Find where the given text appears and provide that cell's center as [x, y] coordinate. 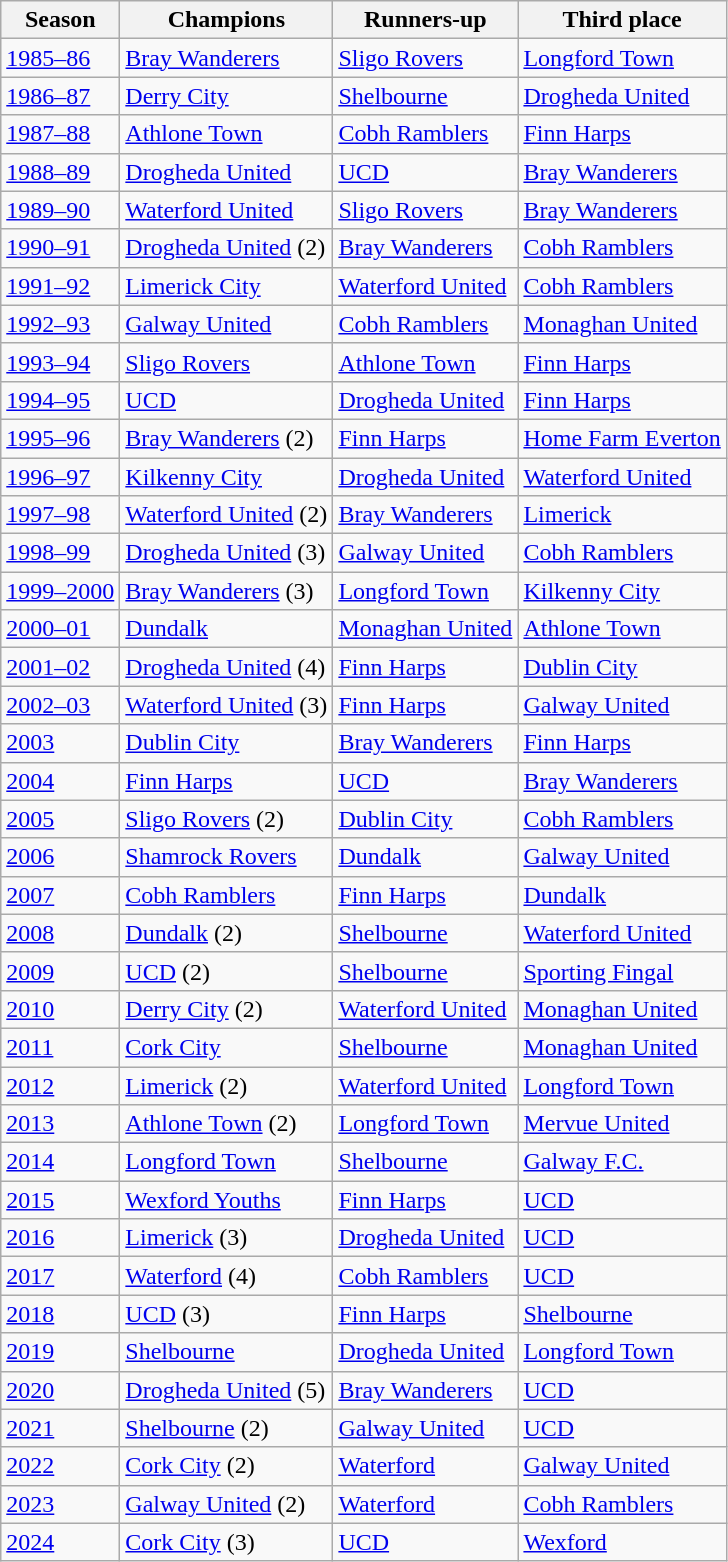
Runners-up [426, 20]
2015 [60, 1200]
2024 [60, 1542]
1992–93 [60, 324]
1986–87 [60, 96]
2014 [60, 1162]
Champions [226, 20]
Bray Wanderers (3) [226, 591]
1989–90 [60, 210]
Limerick (3) [226, 1238]
Wexford [622, 1542]
Wexford Youths [226, 1200]
Home Farm Everton [622, 438]
2002–03 [60, 705]
2012 [60, 1085]
1995–96 [60, 438]
1997–98 [60, 515]
2005 [60, 819]
2016 [60, 1238]
1996–97 [60, 477]
Sligo Rovers (2) [226, 819]
Cork City [226, 1047]
2008 [60, 933]
Bray Wanderers (2) [226, 438]
2020 [60, 1390]
2019 [60, 1352]
Sporting Fingal [622, 971]
Derry City [226, 96]
Cork City (3) [226, 1542]
1985–86 [60, 58]
1987–88 [60, 134]
2021 [60, 1428]
1994–95 [60, 400]
Mervue United [622, 1124]
UCD (3) [226, 1314]
Third place [622, 20]
1988–89 [60, 172]
2001–02 [60, 667]
2009 [60, 971]
1990–91 [60, 248]
2018 [60, 1314]
2000–01 [60, 629]
2004 [60, 781]
1999–2000 [60, 591]
2017 [60, 1276]
Galway F.C. [622, 1162]
Limerick [622, 515]
2003 [60, 743]
Derry City (2) [226, 1009]
2013 [60, 1124]
Shamrock Rovers [226, 857]
Waterford United (3) [226, 705]
2023 [60, 1504]
2011 [60, 1047]
Waterford (4) [226, 1276]
1993–94 [60, 362]
Drogheda United (2) [226, 248]
Drogheda United (5) [226, 1390]
1991–92 [60, 286]
Drogheda United (4) [226, 667]
2010 [60, 1009]
Limerick (2) [226, 1085]
Drogheda United (3) [226, 553]
UCD (2) [226, 971]
1998–99 [60, 553]
Cork City (2) [226, 1466]
2022 [60, 1466]
Galway United (2) [226, 1504]
2006 [60, 857]
Limerick City [226, 286]
Waterford United (2) [226, 515]
Athlone Town (2) [226, 1124]
Dundalk (2) [226, 933]
2007 [60, 895]
Season [60, 20]
Shelbourne (2) [226, 1428]
